Locate the cell with the specified text and output its [X, Y] center coordinate. 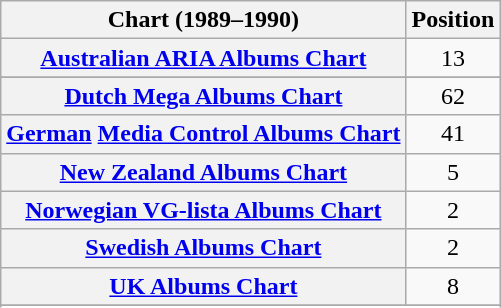
Australian ARIA Albums Chart [204, 58]
Norwegian VG-lista Albums Chart [204, 210]
New Zealand Albums Chart [204, 172]
German Media Control Albums Chart [204, 134]
5 [453, 172]
41 [453, 134]
Dutch Mega Albums Chart [204, 96]
Swedish Albums Chart [204, 248]
Position [453, 20]
62 [453, 96]
Chart (1989–1990) [204, 20]
UK Albums Chart [204, 286]
8 [453, 286]
13 [453, 58]
